Identify which cell holds the provided text, then report its [x, y] central coordinate. 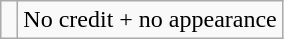
No credit + no appearance [150, 20]
